For the text-containing cell, return its midpoint in (x, y) coordinate format. 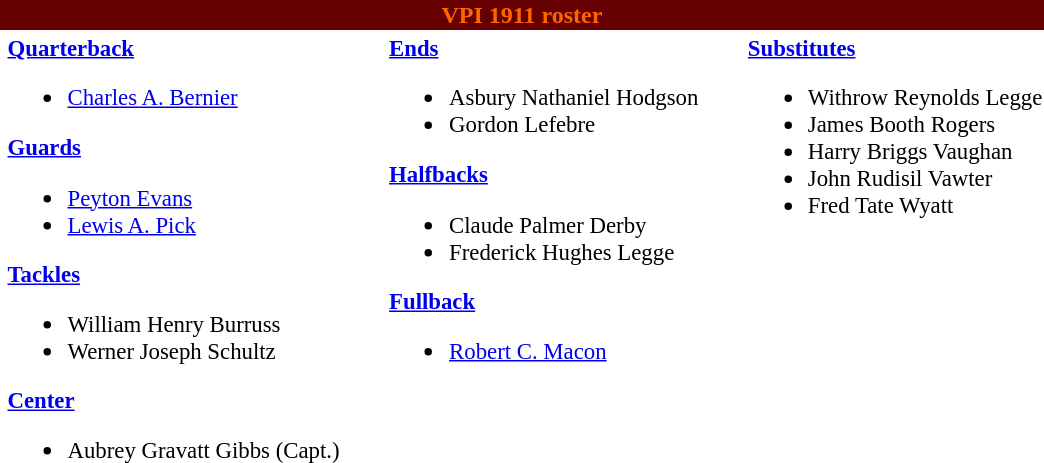
VPI 1911 roster (522, 15)
